Output the (x, y) coordinate of the center of the cell containing the given text.  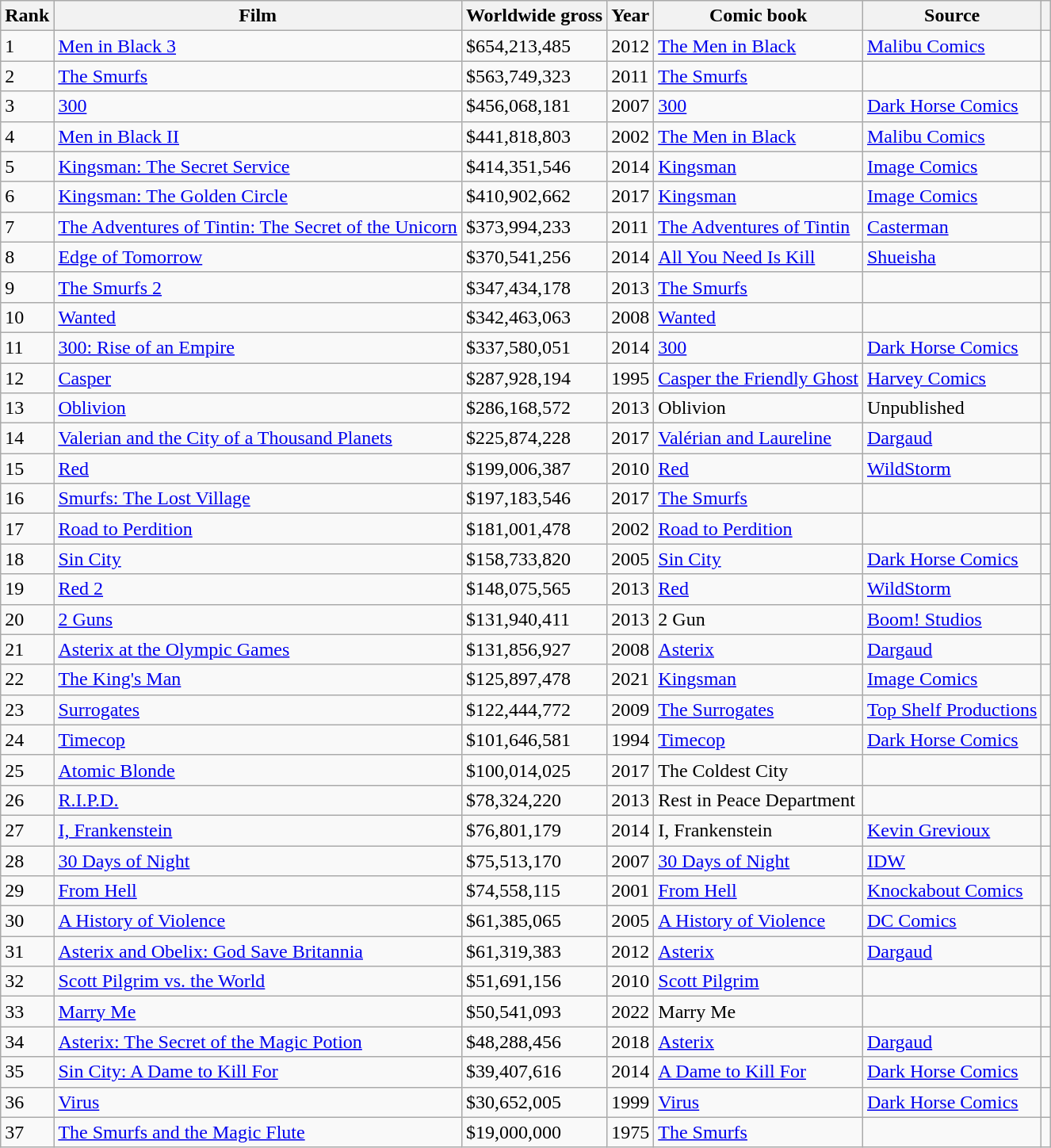
All You Need Is Kill (759, 257)
$76,801,179 (534, 830)
$225,874,228 (534, 438)
The Adventures of Tintin: The Secret of the Unicorn (258, 227)
A Dame to Kill For (759, 1072)
16 (27, 499)
$342,463,063 (534, 317)
Edge of Tomorrow (258, 257)
Surrogates (258, 710)
4 (27, 136)
7 (27, 227)
5 (27, 166)
DC Comics (951, 921)
11 (27, 347)
The Smurfs 2 (258, 287)
Harvey Comics (951, 378)
Men in Black 3 (258, 46)
$61,319,383 (534, 951)
$337,580,051 (534, 347)
$101,646,581 (534, 740)
Kingsman: The Golden Circle (258, 197)
2022 (631, 1012)
Valerian and the City of a Thousand Planets (258, 438)
Atomic Blonde (258, 770)
35 (27, 1072)
Men in Black II (258, 136)
Knockabout Comics (951, 891)
$78,324,220 (534, 800)
6 (27, 197)
The Adventures of Tintin (759, 227)
10 (27, 317)
$286,168,572 (534, 408)
27 (27, 830)
2 Gun (759, 619)
24 (27, 740)
Kingsman: The Secret Service (258, 166)
$30,652,005 (534, 1102)
Boom! Studios (951, 619)
Asterix: The Secret of the Magic Potion (258, 1042)
Comic book (759, 16)
8 (27, 257)
The King's Man (258, 679)
Shueisha (951, 257)
R.I.P.D. (258, 800)
$61,385,065 (534, 921)
2001 (631, 891)
$122,444,772 (534, 710)
$441,818,803 (534, 136)
Asterix at the Olympic Games (258, 649)
Red 2 (258, 589)
300: Rise of an Empire (258, 347)
26 (27, 800)
19 (27, 589)
Rank (27, 16)
The Coldest City (759, 770)
23 (27, 710)
$410,902,662 (534, 197)
9 (27, 287)
$181,001,478 (534, 529)
$51,691,156 (534, 982)
$75,513,170 (534, 860)
$48,288,456 (534, 1042)
$197,183,546 (534, 499)
20 (27, 619)
18 (27, 559)
$199,006,387 (534, 469)
Sin City: A Dame to Kill For (258, 1072)
$370,541,256 (534, 257)
2021 (631, 679)
1 (27, 46)
$131,940,411 (534, 619)
Year (631, 16)
33 (27, 1012)
37 (27, 1132)
$347,434,178 (534, 287)
$39,407,616 (534, 1072)
$414,351,546 (534, 166)
21 (27, 649)
28 (27, 860)
1994 (631, 740)
Scott Pilgrim vs. the World (258, 982)
34 (27, 1042)
Casper the Friendly Ghost (759, 378)
$287,928,194 (534, 378)
1999 (631, 1102)
$100,014,025 (534, 770)
Film (258, 16)
36 (27, 1102)
1995 (631, 378)
31 (27, 951)
30 (27, 921)
2009 (631, 710)
$125,897,478 (534, 679)
Kevin Grevioux (951, 830)
12 (27, 378)
3 (27, 106)
$563,749,323 (534, 76)
Top Shelf Productions (951, 710)
17 (27, 529)
$373,994,233 (534, 227)
$148,075,565 (534, 589)
$654,213,485 (534, 46)
Scott Pilgrim (759, 982)
Casper (258, 378)
The Surrogates (759, 710)
Unpublished (951, 408)
Worldwide gross (534, 16)
$19,000,000 (534, 1132)
32 (27, 982)
15 (27, 469)
The Smurfs and the Magic Flute (258, 1132)
$158,733,820 (534, 559)
$74,558,115 (534, 891)
1975 (631, 1132)
2018 (631, 1042)
$131,856,927 (534, 649)
13 (27, 408)
25 (27, 770)
14 (27, 438)
Smurfs: The Lost Village (258, 499)
Source (951, 16)
Asterix and Obelix: God Save Britannia (258, 951)
$50,541,093 (534, 1012)
Valérian and Laureline (759, 438)
22 (27, 679)
IDW (951, 860)
$456,068,181 (534, 106)
29 (27, 891)
Rest in Peace Department (759, 800)
2 Guns (258, 619)
2 (27, 76)
Casterman (951, 227)
